Find where the given text appears and provide that cell's center as [X, Y] coordinate. 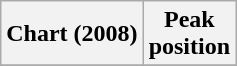
Peakposition [189, 34]
Chart (2008) [72, 34]
